Capture the cell that displays the provided text and extract its (x, y) central coordinate. 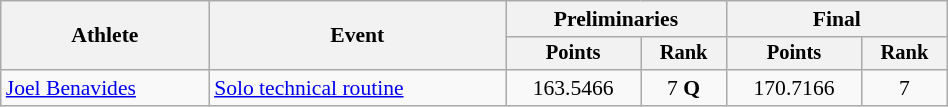
7 Q (684, 88)
7 (905, 88)
Final (836, 19)
Solo technical routine (357, 88)
Joel Benavides (105, 88)
Athlete (105, 36)
Event (357, 36)
170.7166 (794, 88)
Preliminaries (616, 19)
163.5466 (574, 88)
